Search for the cell housing the specified text and yield its (x, y) center coordinate. 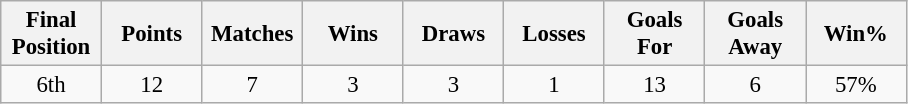
6th (52, 85)
Draws (454, 34)
Goals For (654, 34)
Losses (554, 34)
Win% (856, 34)
7 (252, 85)
13 (654, 85)
12 (152, 85)
Matches (252, 34)
Final Position (52, 34)
1 (554, 85)
Goals Away (756, 34)
6 (756, 85)
Points (152, 34)
57% (856, 85)
Wins (354, 34)
